Return [x, y] of the center of cell containing provided text 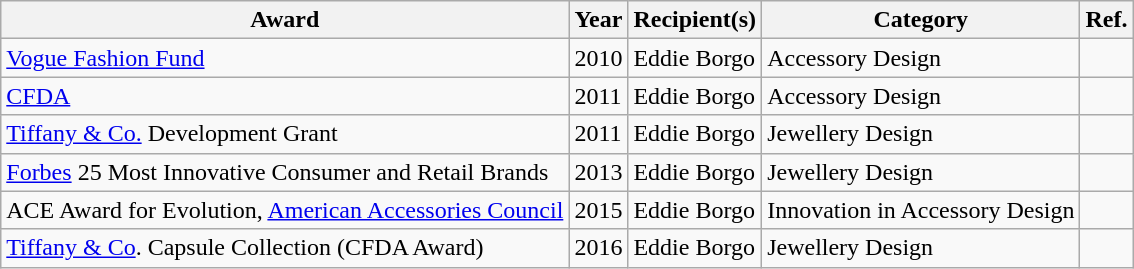
Year [598, 20]
2010 [598, 58]
Award [285, 20]
Recipient(s) [695, 20]
2016 [598, 248]
2015 [598, 210]
Tiffany & Co. Development Grant [285, 134]
ACE Award for Evolution, American Accessories Council [285, 210]
CFDA [285, 96]
2013 [598, 172]
Forbes 25 Most Innovative Consumer and Retail Brands [285, 172]
Ref. [1106, 20]
Innovation in Accessory Design [921, 210]
Tiffany & Co. Capsule Collection (CFDA Award) [285, 248]
Vogue Fashion Fund [285, 58]
Category [921, 20]
